Determine the [x, y] coordinate at the center of the cell enclosing the given text.  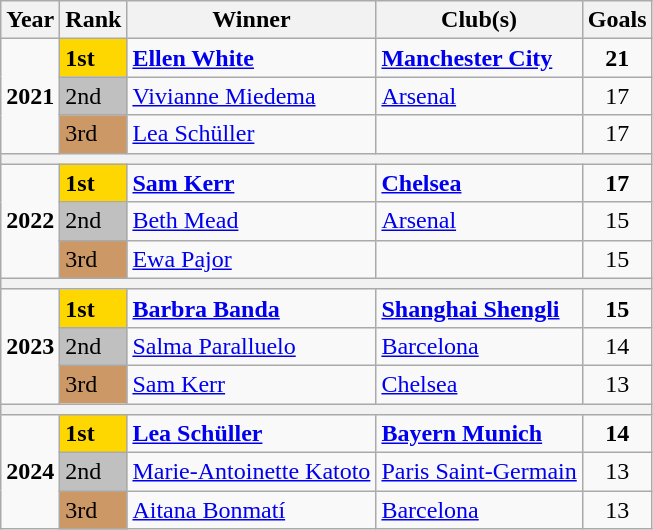
2024 [30, 472]
Manchester City [479, 58]
Goals [617, 20]
Salma Paralluelo [252, 346]
Club(s) [479, 20]
Winner [252, 20]
Aitana Bonmatí [252, 510]
Paris Saint-Germain [479, 472]
Ewa Pajor [252, 259]
Shanghai Shengli [479, 308]
Barbra Banda [252, 308]
Ellen White [252, 58]
Year [30, 20]
Bayern Munich [479, 434]
Vivianne Miedema [252, 96]
2022 [30, 221]
Beth Mead [252, 221]
Rank [94, 20]
2021 [30, 96]
Marie-Antoinette Katoto [252, 472]
21 [617, 58]
2023 [30, 346]
